Capture the cell that displays the provided text and extract its (X, Y) central coordinate. 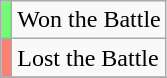
Won the Battle (89, 20)
Lost the Battle (89, 58)
